Detect which cell encompasses the target text, then output its [X, Y] center coordinate. 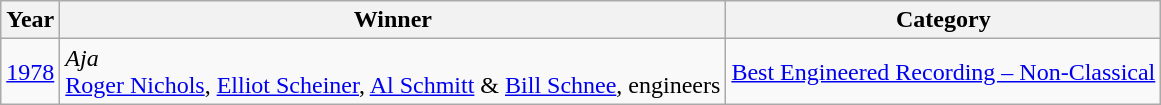
Winner [393, 20]
Category [944, 20]
1978 [30, 72]
AjaRoger Nichols, Elliot Scheiner, Al Schmitt & Bill Schnee, engineers [393, 72]
Year [30, 20]
Best Engineered Recording – Non-Classical [944, 72]
